Output the [X, Y] coordinate of the center of the cell containing the given text.  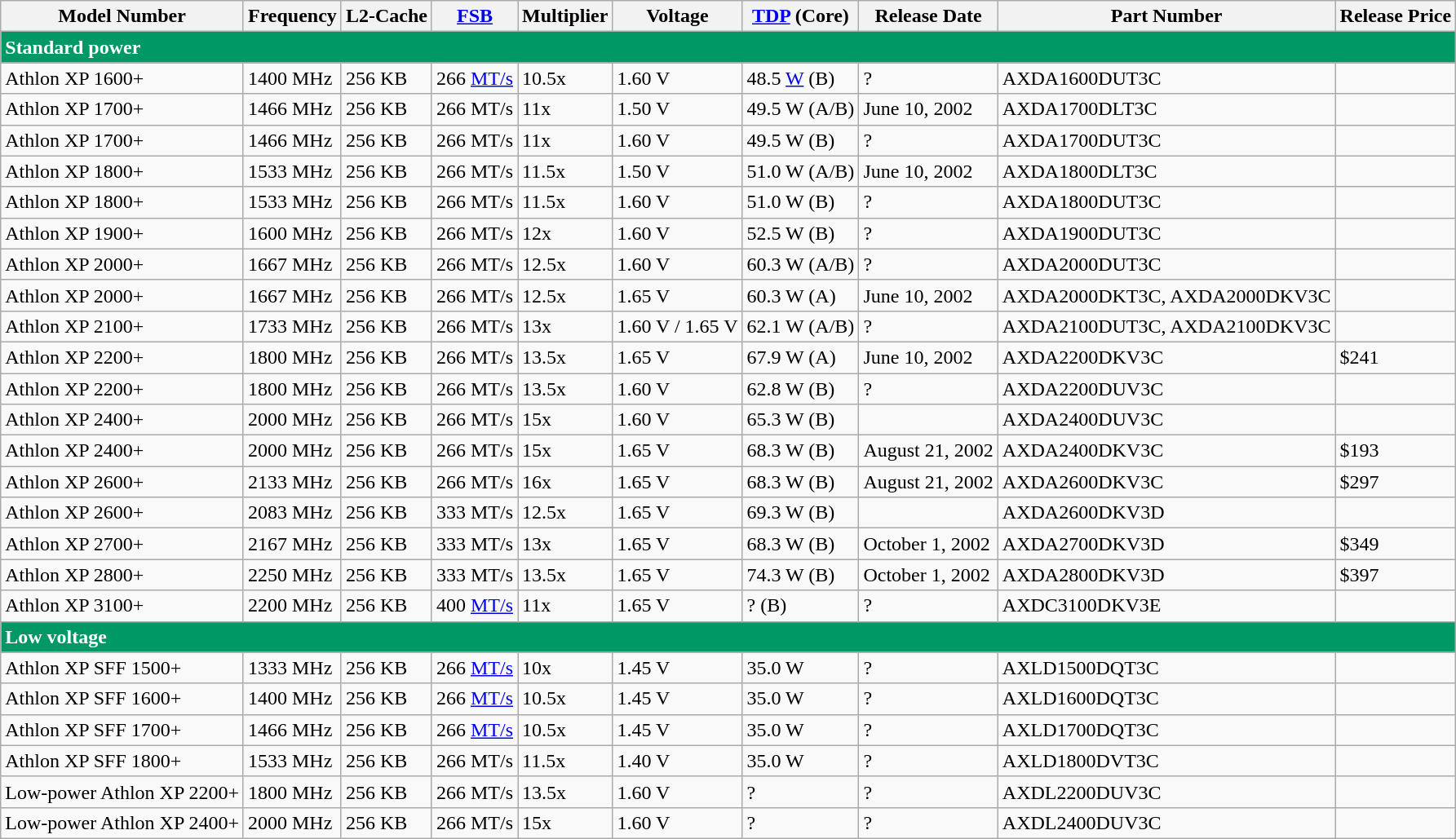
2167 MHz [292, 544]
62.8 W (B) [801, 389]
AXDL2200DUV3C [1166, 792]
Low voltage [728, 637]
$349 [1396, 544]
AXDA2800DKV3D [1166, 575]
AXDA1700DLT3C [1166, 109]
AXLD1800DVT3C [1166, 761]
Multiplier [565, 16]
Athlon XP 2700+ [122, 544]
2250 MHz [292, 575]
2200 MHz [292, 606]
10x [565, 668]
12x [565, 233]
48.5 W (B) [801, 78]
AXLD1600DQT3C [1166, 699]
Release Price [1396, 16]
Athlon XP 1900+ [122, 233]
Model Number [122, 16]
2083 MHz [292, 513]
$397 [1396, 575]
1333 MHz [292, 668]
AXDA2400DKV3C [1166, 451]
AXDA1900DUT3C [1166, 233]
AXDA2400DUV3C [1166, 420]
AXDA2100DUT3C, AXDA2100DKV3C [1166, 326]
1.40 V [677, 761]
Low-power Athlon XP 2400+ [122, 823]
TDP (Core) [801, 16]
2133 MHz [292, 482]
62.1 W (A/B) [801, 326]
AXDC3100DKV3E [1166, 606]
51.0 W (A/B) [801, 171]
AXDA2000DKT3C, AXDA2000DKV3C [1166, 295]
AXDA2700DKV3D [1166, 544]
Athlon XP 1600+ [122, 78]
16x [565, 482]
Athlon XP SFF 1800+ [122, 761]
60.3 W (A) [801, 295]
Athlon XP 2800+ [122, 575]
49.5 W (A/B) [801, 109]
AXDA1800DUT3C [1166, 202]
Athlon XP SFF 1600+ [122, 699]
60.3 W (A/B) [801, 264]
L2-Cache [387, 16]
$297 [1396, 482]
1.60 V / 1.65 V [677, 326]
AXLD1500DQT3C [1166, 668]
AXDA2600DKV3D [1166, 513]
67.9 W (A) [801, 357]
AXDA2200DUV3C [1166, 389]
AXDL2400DUV3C [1166, 823]
AXDA2000DUT3C [1166, 264]
FSB [475, 16]
Part Number [1166, 16]
Low-power Athlon XP 2200+ [122, 792]
Standard power [728, 47]
AXDA2200DKV3C [1166, 357]
AXDA1800DLT3C [1166, 171]
Athlon XP SFF 1700+ [122, 730]
$193 [1396, 451]
Frequency [292, 16]
1600 MHz [292, 233]
AXDA1600DUT3C [1166, 78]
Athlon XP SFF 1500+ [122, 668]
49.5 W (B) [801, 140]
AXDA1700DUT3C [1166, 140]
51.0 W (B) [801, 202]
Voltage [677, 16]
74.3 W (B) [801, 575]
Release Date [928, 16]
69.3 W (B) [801, 513]
52.5 W (B) [801, 233]
$241 [1396, 357]
400 MT/s [475, 606]
1733 MHz [292, 326]
Athlon XP 2100+ [122, 326]
AXDA2600DKV3C [1166, 482]
65.3 W (B) [801, 420]
Athlon XP 3100+ [122, 606]
? (B) [801, 606]
AXLD1700DQT3C [1166, 730]
